Provide the [x, y] coordinate of the cell's center where the given text is located.  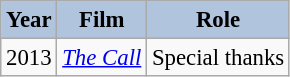
Year [29, 20]
The Call [102, 58]
2013 [29, 58]
Special thanks [218, 58]
Film [102, 20]
Role [218, 20]
